Locate the cell with the specified text and output its [x, y] center coordinate. 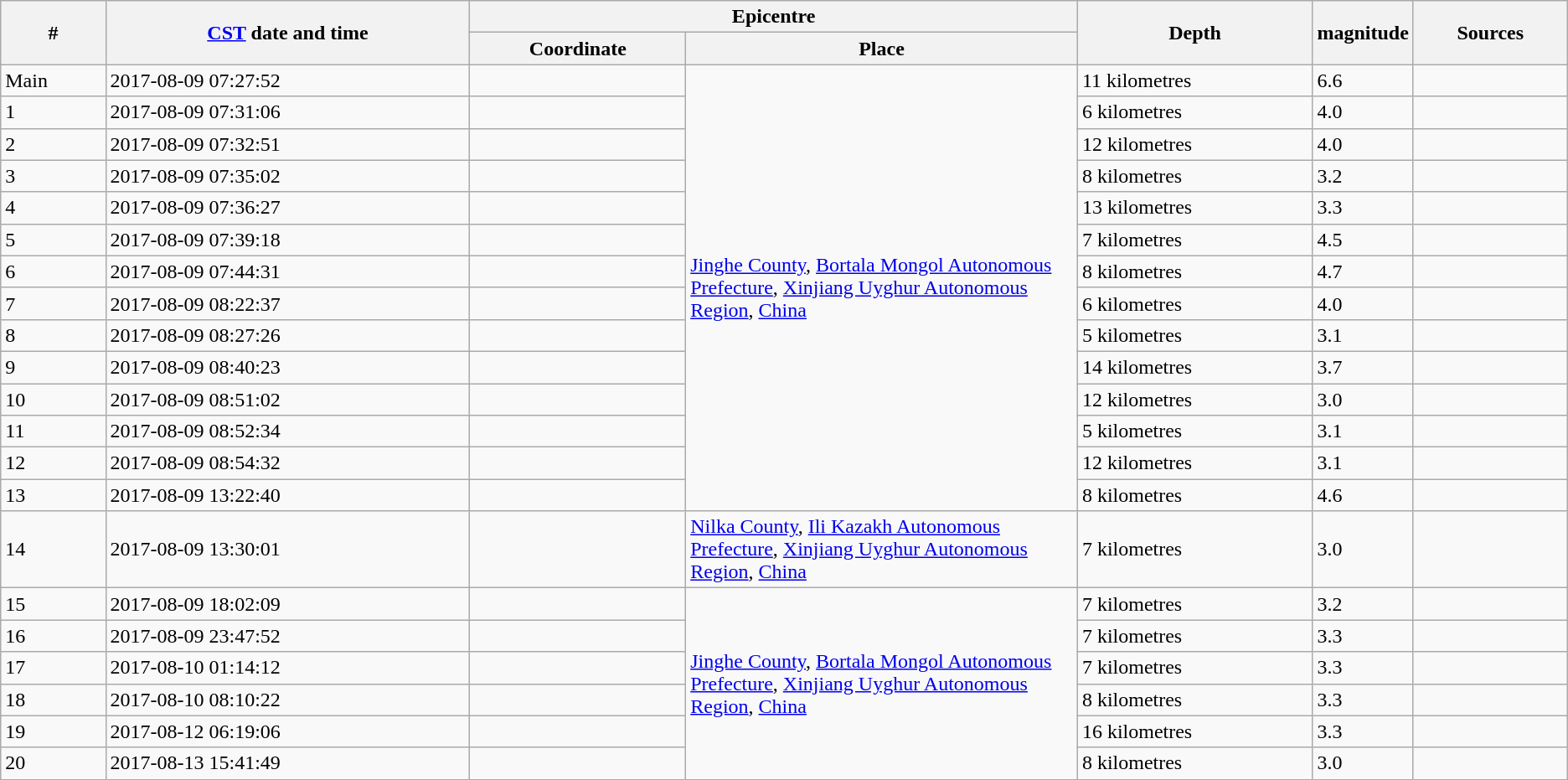
2017-08-09 07:35:02 [288, 176]
7 [54, 303]
2017-08-09 08:22:37 [288, 303]
CST date and time [288, 33]
4.7 [1363, 271]
2017-08-09 08:27:26 [288, 335]
6 [54, 271]
2017-08-09 13:22:40 [288, 495]
13 [54, 495]
2017-08-09 18:02:09 [288, 604]
14 kilometres [1194, 367]
17 [54, 668]
2017-08-09 07:36:27 [288, 208]
2017-08-13 15:41:49 [288, 763]
Main [54, 80]
magnitude [1363, 33]
16 kilometres [1194, 731]
19 [54, 731]
2017-08-09 07:31:06 [288, 112]
# [54, 33]
4.5 [1363, 240]
16 [54, 636]
2017-08-09 13:30:01 [288, 550]
13 kilometres [1194, 208]
10 [54, 400]
Depth [1194, 33]
2017-08-10 01:14:12 [288, 668]
11 [54, 431]
4 [54, 208]
Coordinate [578, 49]
2017-08-09 23:47:52 [288, 636]
2017-08-12 06:19:06 [288, 731]
2017-08-09 08:51:02 [288, 400]
Place [882, 49]
Sources [1490, 33]
2017-08-10 08:10:22 [288, 700]
6.6 [1363, 80]
12 [54, 463]
20 [54, 763]
18 [54, 700]
11 kilometres [1194, 80]
Epicentre [774, 17]
4.6 [1363, 495]
2017-08-09 08:54:32 [288, 463]
2017-08-09 07:44:31 [288, 271]
3.7 [1363, 367]
14 [54, 550]
3 [54, 176]
2017-08-09 08:52:34 [288, 431]
Nilka County, Ili Kazakh Autonomous Prefecture, Xinjiang Uyghur Autonomous Region, China [882, 550]
2017-08-09 08:40:23 [288, 367]
2017-08-09 07:39:18 [288, 240]
15 [54, 604]
5 [54, 240]
9 [54, 367]
1 [54, 112]
2017-08-09 07:27:52 [288, 80]
2017-08-09 07:32:51 [288, 144]
2 [54, 144]
8 [54, 335]
